Search for the cell housing the specified text and yield its (x, y) center coordinate. 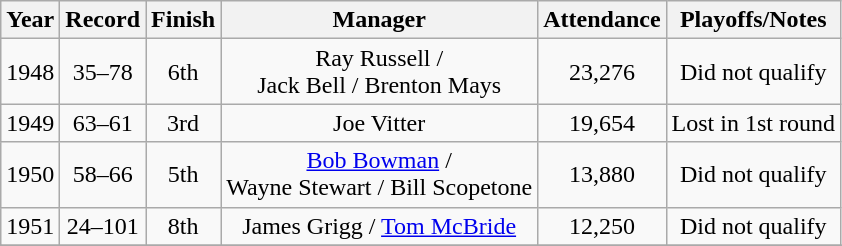
6th (184, 72)
35–78 (103, 72)
63–61 (103, 123)
1948 (30, 72)
1950 (30, 174)
Manager (380, 20)
13,880 (602, 174)
Ray Russell / Jack Bell / Brenton Mays (380, 72)
5th (184, 174)
12,250 (602, 226)
24–101 (103, 226)
23,276 (602, 72)
Attendance (602, 20)
3rd (184, 123)
8th (184, 226)
Playoffs/Notes (753, 20)
Lost in 1st round (753, 123)
Year (30, 20)
Bob Bowman / Wayne Stewart / Bill Scopetone (380, 174)
58–66 (103, 174)
Record (103, 20)
Finish (184, 20)
1949 (30, 123)
James Grigg / Tom McBride (380, 226)
19,654 (602, 123)
Joe Vitter (380, 123)
1951 (30, 226)
